Scan for the cell matching the given text and deliver its [x, y] coordinate at center. 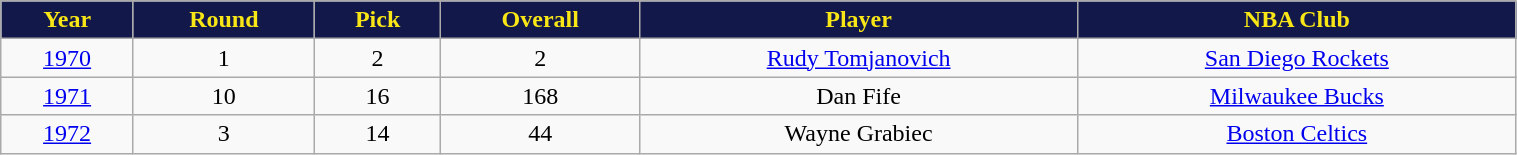
1970 [68, 58]
Year [68, 20]
Rudy Tomjanovich [859, 58]
3 [224, 134]
Wayne Grabiec [859, 134]
44 [540, 134]
1 [224, 58]
Player [859, 20]
San Diego Rockets [1297, 58]
NBA Club [1297, 20]
Milwaukee Bucks [1297, 96]
10 [224, 96]
Pick [378, 20]
168 [540, 96]
Round [224, 20]
Overall [540, 20]
16 [378, 96]
Boston Celtics [1297, 134]
1971 [68, 96]
14 [378, 134]
Dan Fife [859, 96]
1972 [68, 134]
